Find where the given text appears and provide that cell's center as [x, y] coordinate. 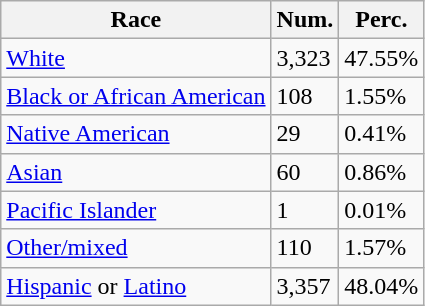
White [136, 58]
Native American [136, 134]
Other/mixed [136, 248]
110 [305, 248]
Num. [305, 20]
Pacific Islander [136, 210]
108 [305, 96]
1 [305, 210]
3,323 [305, 58]
47.55% [382, 58]
Hispanic or Latino [136, 286]
0.01% [382, 210]
0.41% [382, 134]
29 [305, 134]
48.04% [382, 286]
0.86% [382, 172]
3,357 [305, 286]
Race [136, 20]
Perc. [382, 20]
1.57% [382, 248]
Black or African American [136, 96]
60 [305, 172]
Asian [136, 172]
1.55% [382, 96]
